Locate the cell with the specified text and output its (x, y) center coordinate. 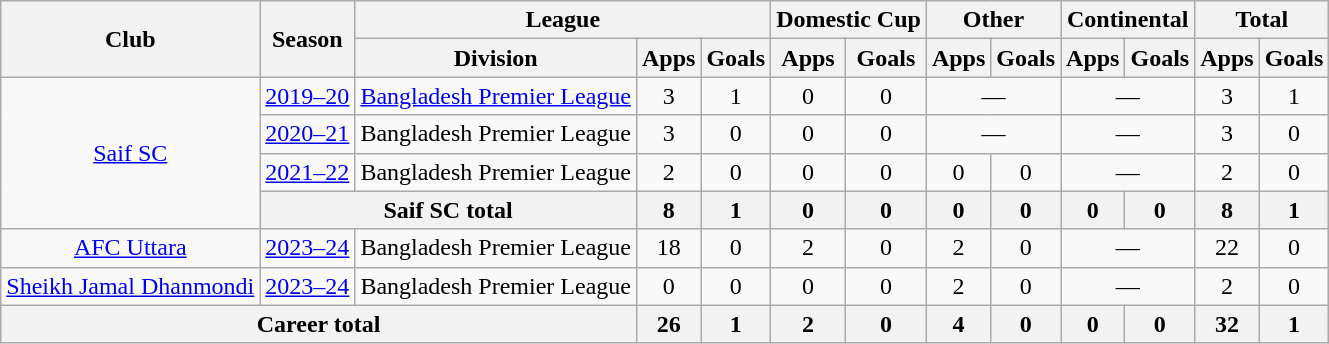
Sheikh Jamal Dhanmondi (130, 286)
League (563, 20)
4 (958, 324)
Saif SC total (448, 210)
32 (1227, 324)
Season (308, 39)
Division (496, 58)
Total (1262, 20)
Domestic Cup (849, 20)
2019–20 (308, 96)
AFC Uttara (130, 248)
Career total (319, 324)
2021–22 (308, 172)
22 (1227, 248)
18 (668, 248)
Other (993, 20)
Continental (1128, 20)
2020–21 (308, 134)
Club (130, 39)
26 (668, 324)
Saif SC (130, 153)
